Determine the [x, y] coordinate at the center of the cell enclosing the given text.  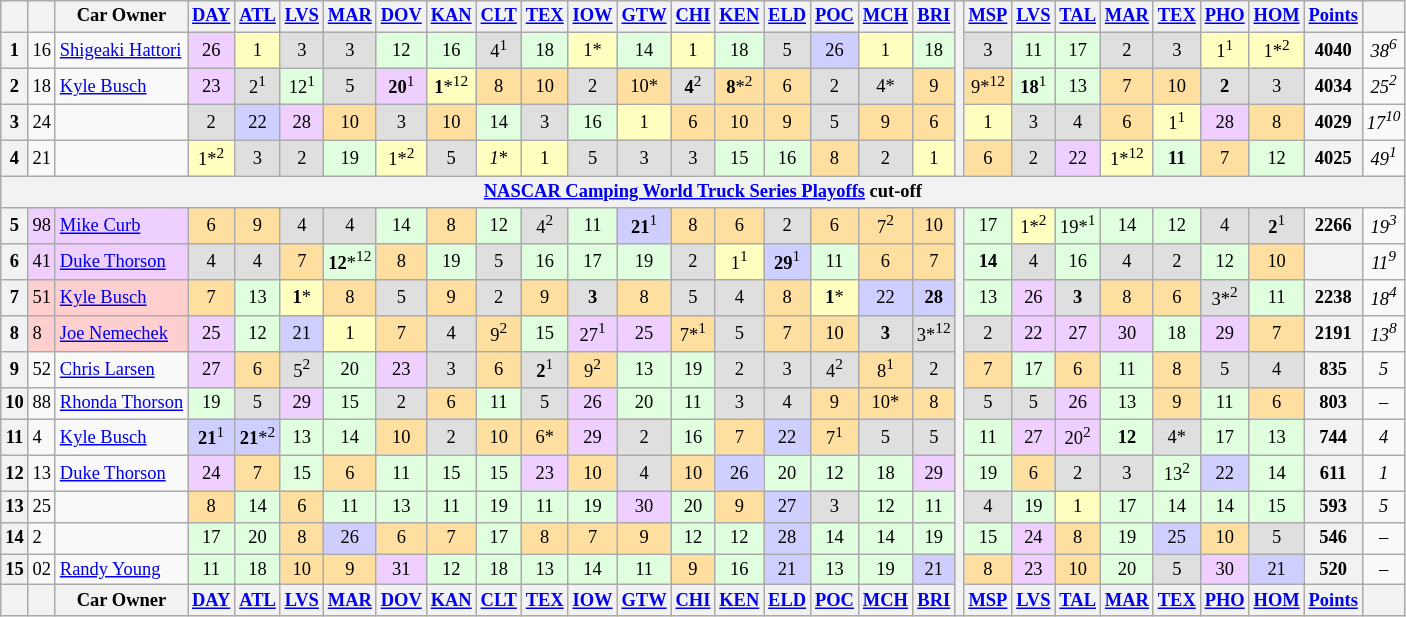
119 [1384, 262]
12*12 [350, 262]
491 [1384, 158]
132 [1176, 473]
803 [1333, 404]
6* [544, 437]
121 [302, 86]
2191 [1333, 334]
291 [788, 262]
72 [885, 226]
202 [1078, 437]
181 [1034, 86]
835 [1333, 370]
31 [401, 570]
546 [1333, 538]
02 [42, 570]
Randy Young [121, 570]
271 [592, 334]
4040 [1333, 50]
1710 [1384, 122]
21*2 [258, 437]
138 [1384, 334]
9*12 [988, 86]
193 [1384, 226]
2238 [1333, 298]
Chris Larsen [121, 370]
2266 [1333, 226]
184 [1384, 298]
Shigeaki Hattori [121, 50]
71 [835, 437]
201 [401, 86]
4034 [1333, 86]
98 [42, 226]
Mike Curb [121, 226]
4029 [1333, 122]
88 [42, 404]
81 [885, 370]
8*2 [740, 86]
611 [1333, 473]
51 [42, 298]
Rhonda Thorson [121, 404]
252 [1384, 86]
386 [1384, 50]
520 [1333, 570]
19*1 [1078, 226]
3*12 [934, 334]
NASCAR Camping World Truck Series Playoffs cut-off [703, 192]
Joe Nemechek [121, 334]
593 [1333, 506]
744 [1333, 437]
7*1 [693, 334]
3*2 [1224, 298]
4025 [1333, 158]
